Return [X, Y] of the center of cell containing provided text 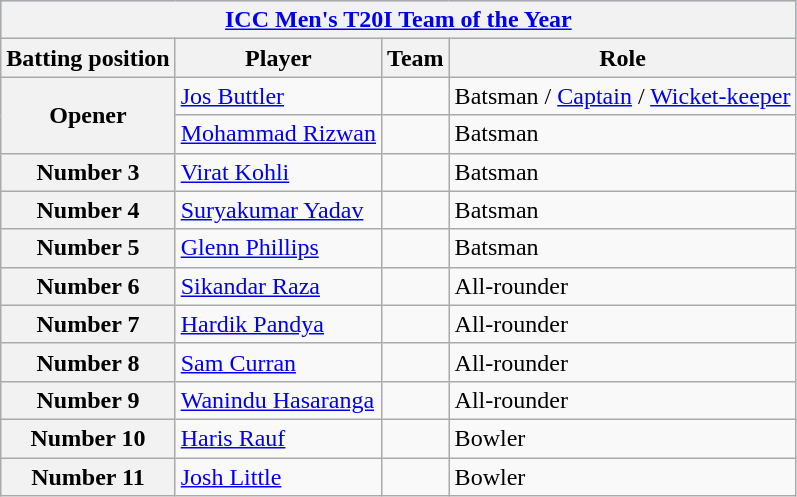
Glenn Phillips [278, 248]
Number 11 [88, 477]
Wanindu Hasaranga [278, 400]
Jos Buttler [278, 96]
Josh Little [278, 477]
Number 4 [88, 210]
Number 7 [88, 324]
Number 10 [88, 438]
Sam Curran [278, 362]
Virat Kohli [278, 172]
Sikandar Raza [278, 286]
Number 3 [88, 172]
Player [278, 58]
Mohammad Rizwan [278, 134]
Number 8 [88, 362]
Opener [88, 115]
ICC Men's T20I Team of the Year [398, 20]
Hardik Pandya [278, 324]
Number 5 [88, 248]
Role [622, 58]
Number 6 [88, 286]
Batting position [88, 58]
Haris Rauf [278, 438]
Batsman / Captain / Wicket-keeper [622, 96]
Team [416, 58]
Suryakumar Yadav [278, 210]
Number 9 [88, 400]
